Provide the [X, Y] coordinate of the cell's center where the given text is located.  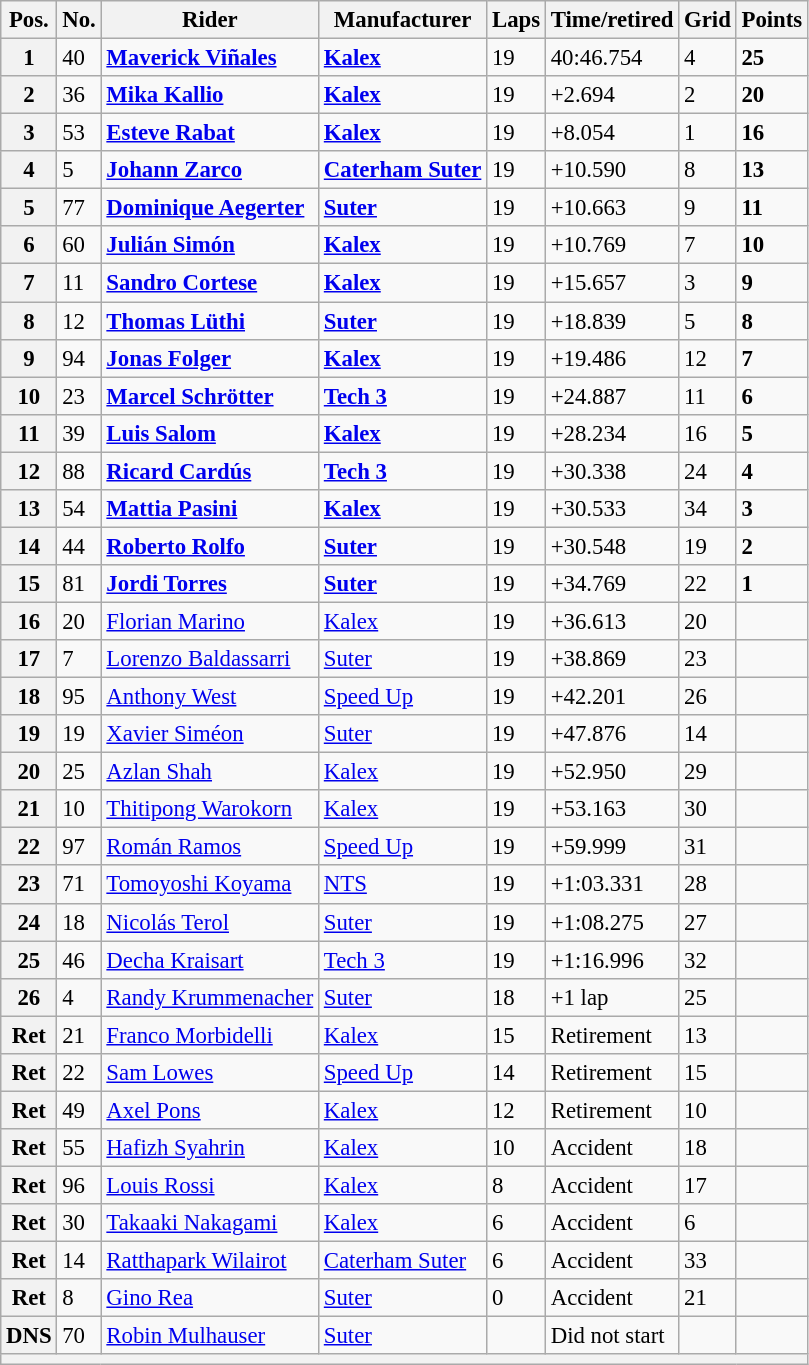
+10.590 [612, 170]
88 [79, 471]
0 [516, 1298]
33 [708, 1261]
Thomas Lüthi [210, 321]
71 [79, 885]
49 [79, 1110]
+53.163 [612, 809]
Maverick Viñales [210, 58]
Román Ramos [210, 847]
32 [708, 960]
Sandro Cortese [210, 283]
+8.054 [612, 133]
Takaaki Nakagami [210, 1223]
DNS [29, 1336]
Louis Rossi [210, 1185]
+34.769 [612, 584]
Robin Mulhauser [210, 1336]
Mika Kallio [210, 95]
+36.613 [612, 621]
+15.657 [612, 283]
Manufacturer [403, 20]
No. [79, 20]
Gino Rea [210, 1298]
+59.999 [612, 847]
NTS [403, 885]
Nicolás Terol [210, 922]
Dominique Aegerter [210, 208]
Jonas Folger [210, 358]
36 [79, 95]
Mattia Pasini [210, 509]
Luis Salom [210, 433]
95 [79, 697]
+30.548 [612, 546]
+1:08.275 [612, 922]
Thitipong Warokorn [210, 809]
Florian Marino [210, 621]
94 [79, 358]
28 [708, 885]
+18.839 [612, 321]
+28.234 [612, 433]
+47.876 [612, 734]
+2.694 [612, 95]
97 [79, 847]
81 [79, 584]
Johann Zarco [210, 170]
Tomoyoshi Koyama [210, 885]
77 [79, 208]
Esteve Rabat [210, 133]
+19.486 [612, 358]
53 [79, 133]
Xavier Siméon [210, 734]
Julián Simón [210, 245]
70 [79, 1336]
Marcel Schrötter [210, 396]
34 [708, 509]
Jordi Torres [210, 584]
Azlan Shah [210, 772]
Franco Morbidelli [210, 1035]
Anthony West [210, 697]
Points [772, 20]
Laps [516, 20]
Ratthapark Wilairot [210, 1261]
+1:16.996 [612, 960]
96 [79, 1185]
+1:03.331 [612, 885]
46 [79, 960]
Axel Pons [210, 1110]
+24.887 [612, 396]
Sam Lowes [210, 1073]
Roberto Rolfo [210, 546]
Rider [210, 20]
31 [708, 847]
27 [708, 922]
+30.533 [612, 509]
44 [79, 546]
+10.769 [612, 245]
Did not start [612, 1336]
+10.663 [612, 208]
54 [79, 509]
Randy Krummenacher [210, 997]
Ricard Cardús [210, 471]
40 [79, 58]
60 [79, 245]
+30.338 [612, 471]
39 [79, 433]
55 [79, 1148]
40:46.754 [612, 58]
+38.869 [612, 659]
Time/retired [612, 20]
Decha Kraisart [210, 960]
Lorenzo Baldassarri [210, 659]
Pos. [29, 20]
+1 lap [612, 997]
Grid [708, 20]
+52.950 [612, 772]
+42.201 [612, 697]
29 [708, 772]
Hafizh Syahrin [210, 1148]
